Extract the [x, y] coordinate from the center of the cell holding the provided text.  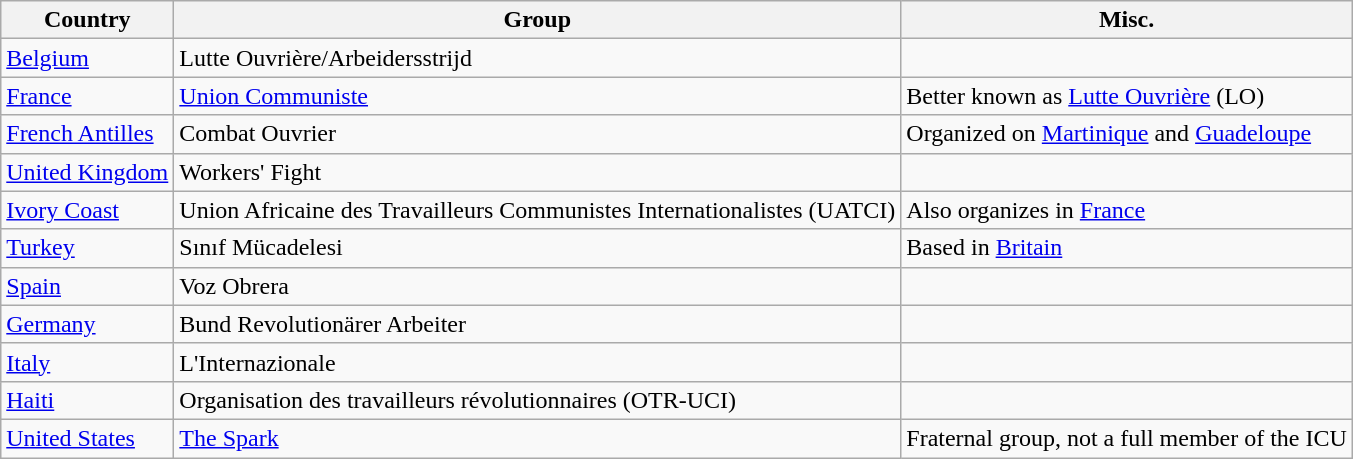
Ivory Coast [88, 210]
Italy [88, 362]
Better known as Lutte Ouvrière (LO) [1127, 96]
The Spark [538, 438]
United States [88, 438]
Also organizes in France [1127, 210]
France [88, 96]
Belgium [88, 58]
Combat Ouvrier [538, 134]
Turkey [88, 248]
Fraternal group, not a full member of the ICU [1127, 438]
Voz Obrera [538, 286]
Organized on Martinique and Guadeloupe [1127, 134]
Bund Revolutionärer Arbeiter [538, 324]
Based in Britain [1127, 248]
Workers' Fight [538, 172]
L'Internazionale [538, 362]
Misc. [1127, 20]
Union Communiste [538, 96]
Country [88, 20]
United Kingdom [88, 172]
Lutte Ouvrière/Arbeidersstrijd [538, 58]
French Antilles [88, 134]
Organisation des travailleurs révolutionnaires (OTR-UCI) [538, 400]
Sınıf Mücadelesi [538, 248]
Spain [88, 286]
Union Africaine des Travailleurs Communistes Internationalistes (UATCI) [538, 210]
Germany [88, 324]
Haiti [88, 400]
Group [538, 20]
